Identify which cell holds the provided text, then report its [x, y] central coordinate. 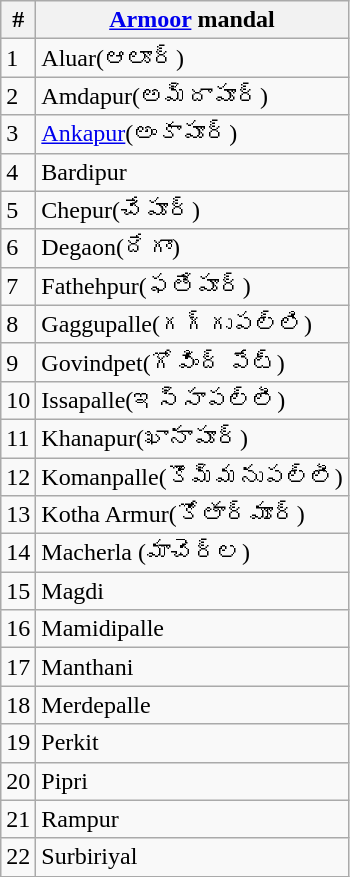
Macherla (మాచెర్ల) [192, 553]
2 [18, 96]
13 [18, 515]
21 [18, 819]
18 [18, 705]
Khanapur(ఖానాపూర్) [192, 438]
3 [18, 134]
Armoor mandal [192, 20]
16 [18, 629]
15 [18, 591]
Perkit [192, 743]
Kotha Armur(కోతార్మూర్) [192, 515]
Mamidipalle [192, 629]
7 [18, 286]
Rampur [192, 819]
19 [18, 743]
6 [18, 248]
Issapalle(ఇస్సాపల్లీ) [192, 400]
14 [18, 553]
Surbiriyal [192, 857]
Aluar(ఆలూర్) [192, 58]
5 [18, 210]
Amdapur(అమ్దాపూర్) [192, 96]
Komanpalle(కొమ్మనుపల్లీ) [192, 477]
Bardipur [192, 172]
11 [18, 438]
10 [18, 400]
17 [18, 667]
8 [18, 324]
Pipri [192, 781]
22 [18, 857]
Gaggupalle(గగ్గుపల్లి) [192, 324]
1 [18, 58]
Merdepalle [192, 705]
Degaon(దేగాం) [192, 248]
9 [18, 362]
20 [18, 781]
Ankapur(అంకాపూర్) [192, 134]
# [18, 20]
Fathehpur(ఫతేపూర్) [192, 286]
12 [18, 477]
Manthani [192, 667]
Govindpet(గోవింద్ పేట్) [192, 362]
Chepur(చేపూర్) [192, 210]
Magdi [192, 591]
4 [18, 172]
